Provide the [x, y] coordinate of the cell's center where the given text is located.  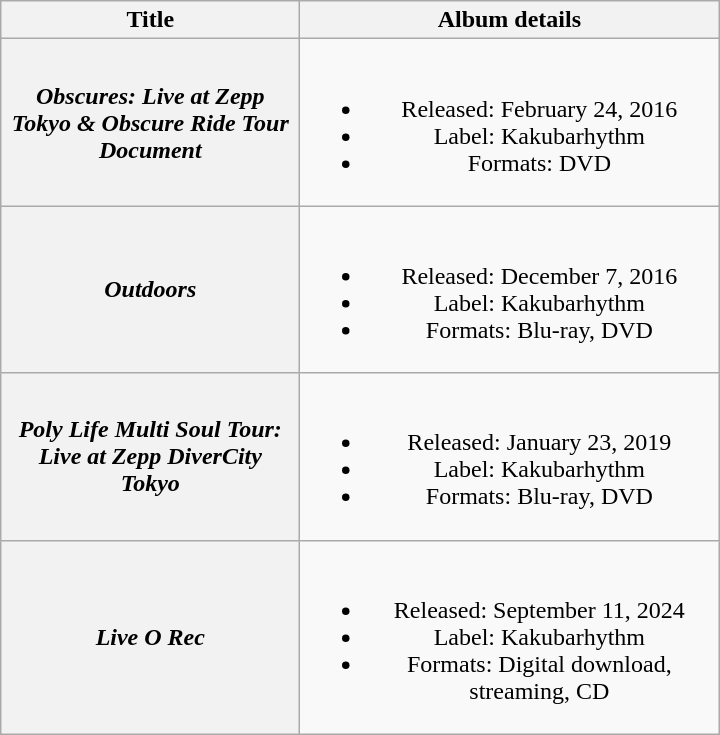
Obscures: Live at Zepp Tokyo & Obscure Ride Tour Document [150, 122]
Released: December 7, 2016Label: KakubarhythmFormats: Blu-ray, DVD [510, 290]
Live O Rec [150, 637]
Outdoors [150, 290]
Released: February 24, 2016Label: KakubarhythmFormats: DVD [510, 122]
Released: January 23, 2019Label: KakubarhythmFormats: Blu-ray, DVD [510, 456]
Title [150, 20]
Released: September 11, 2024Label: KakubarhythmFormats: Digital download, streaming, CD [510, 637]
Album details [510, 20]
Poly Life Multi Soul Tour: Live at Zepp DiverCity Tokyo [150, 456]
